For the text-containing cell, return its midpoint in (X, Y) coordinate format. 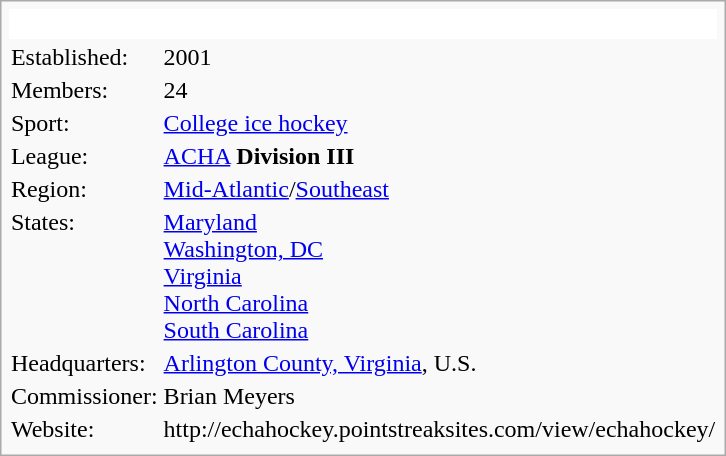
Established: (84, 57)
Website: (84, 429)
Mid-Atlantic/Southeast (440, 189)
College ice hockey (440, 123)
Headquarters: (84, 363)
24 (440, 90)
MarylandWashington, DCVirginiaNorth CarolinaSouth Carolina (440, 276)
http://echahockey.pointstreaksites.com/view/echahockey/ (440, 429)
2001 (440, 57)
Brian Meyers (440, 396)
Region: (84, 189)
States: (84, 276)
Arlington County, Virginia, U.S. (440, 363)
ACHA Division III (440, 156)
Commissioner: (84, 396)
Members: (84, 90)
League: (84, 156)
Sport: (84, 123)
